Provide the (X, Y) coordinate of the cell's center where the given text is located.  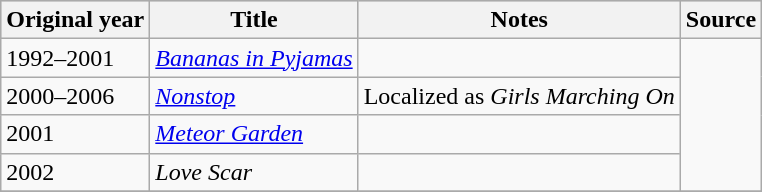
1992–2001 (76, 58)
2002 (76, 172)
2001 (76, 134)
Title (254, 20)
Original year (76, 20)
Love Scar (254, 172)
Localized as Girls Marching On (519, 96)
Bananas in Pyjamas (254, 58)
2000–2006 (76, 96)
Nonstop (254, 96)
Notes (519, 20)
Meteor Garden (254, 134)
Source (720, 20)
